Locate the cell with the specified text and output its (x, y) center coordinate. 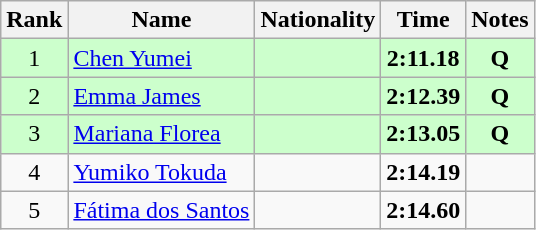
Time (424, 20)
4 (34, 172)
Mariana Florea (162, 134)
2 (34, 96)
Fátima dos Santos (162, 210)
2:11.18 (424, 58)
2:14.60 (424, 210)
2:13.05 (424, 134)
Notes (500, 20)
2:12.39 (424, 96)
Chen Yumei (162, 58)
Name (162, 20)
Yumiko Tokuda (162, 172)
Nationality (318, 20)
3 (34, 134)
Emma James (162, 96)
5 (34, 210)
Rank (34, 20)
1 (34, 58)
2:14.19 (424, 172)
